Capture the cell that displays the provided text and extract its (x, y) central coordinate. 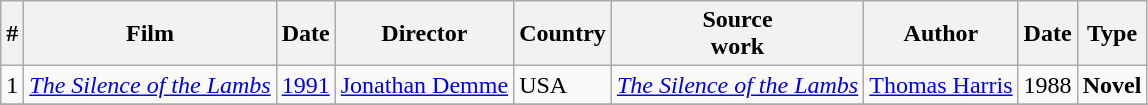
Thomas Harris (941, 85)
Director (424, 34)
Country (563, 34)
1991 (306, 85)
Novel (1112, 85)
USA (563, 85)
Sourcework (737, 34)
# (12, 34)
1 (12, 85)
Type (1112, 34)
Film (150, 34)
Jonathan Demme (424, 85)
Author (941, 34)
1988 (1048, 85)
